Scan for the cell matching the given text and deliver its [X, Y] coordinate at center. 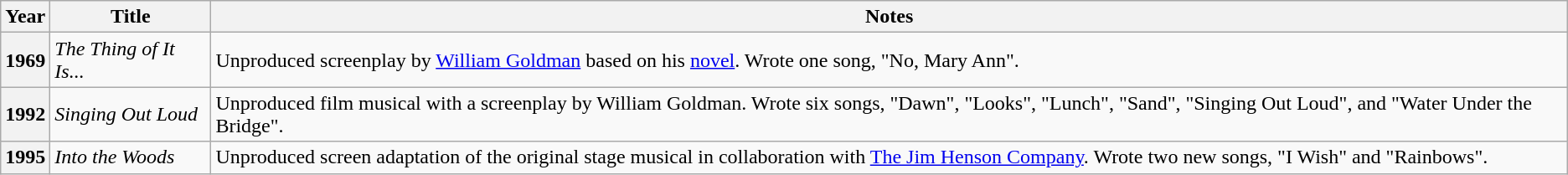
1969 [25, 60]
1992 [25, 114]
Year [25, 17]
Singing Out Loud [131, 114]
Title [131, 17]
Into the Woods [131, 157]
1995 [25, 157]
Unproduced screenplay by William Goldman based on his novel. Wrote one song, "No, Mary Ann". [890, 60]
Notes [890, 17]
The Thing of It Is... [131, 60]
